Search for the cell housing the specified text and yield its [x, y] center coordinate. 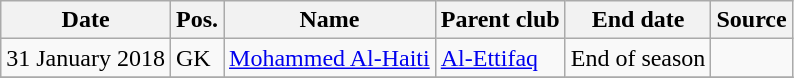
Parent club [500, 20]
31 January 2018 [86, 58]
Source [752, 20]
Mohammed Al-Haiti [330, 58]
End date [638, 20]
End of season [638, 58]
Pos. [196, 20]
Al-Ettifaq [500, 58]
Name [330, 20]
Date [86, 20]
GK [196, 58]
